Scan for the cell matching the given text and deliver its [X, Y] coordinate at center. 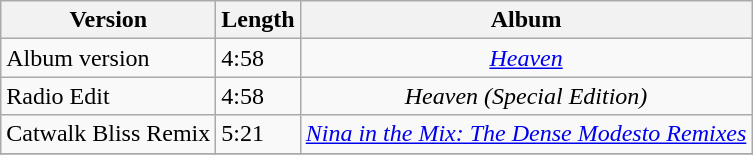
Heaven (Special Edition) [526, 96]
Catwalk Bliss Remix [108, 134]
Album [526, 20]
Heaven [526, 58]
Nina in the Mix: The Dense Modesto Remixes [526, 134]
Version [108, 20]
Length [258, 20]
Radio Edit [108, 96]
Album version [108, 58]
5:21 [258, 134]
